Locate the cell with the specified text and output its (X, Y) center coordinate. 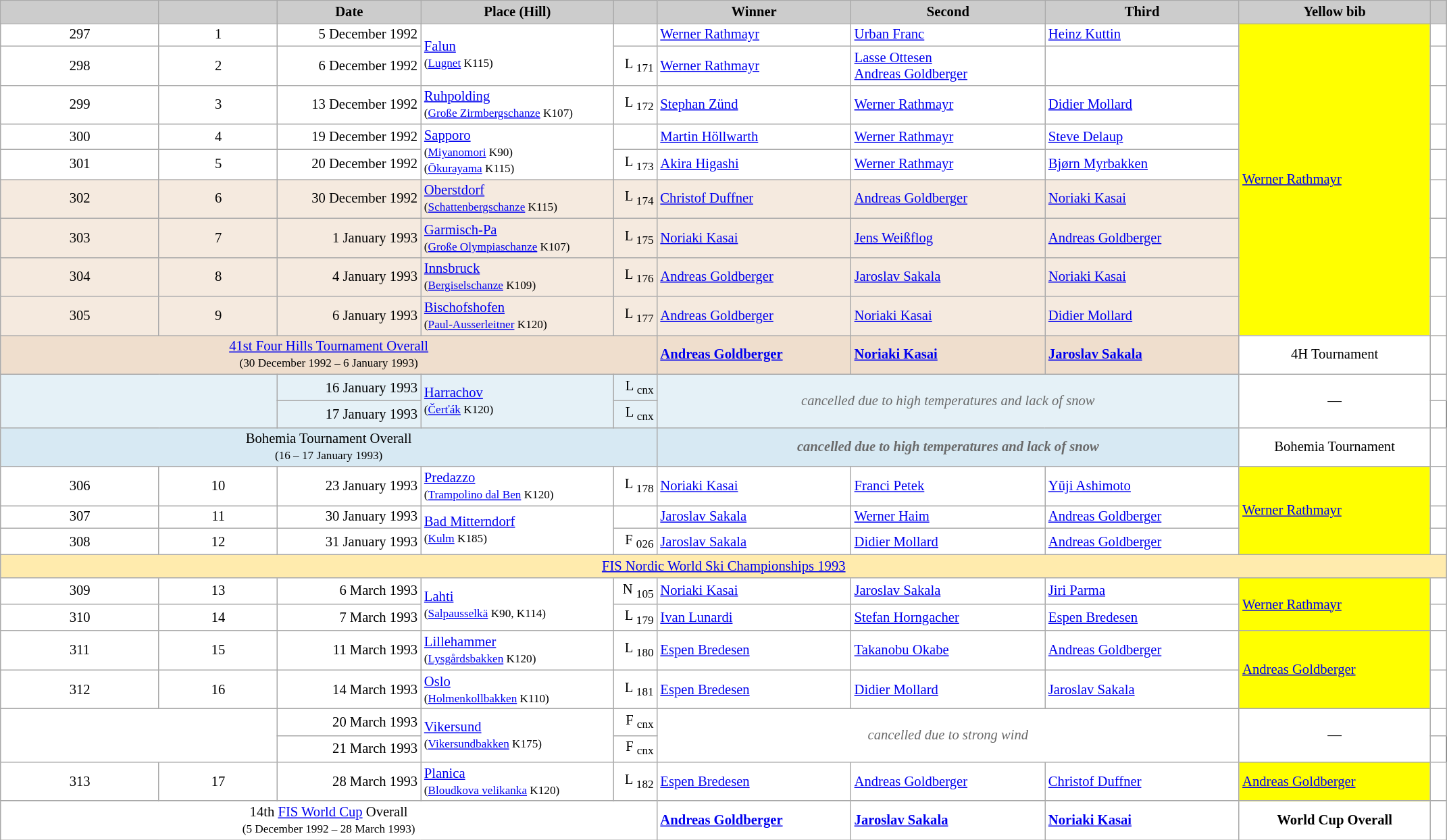
L 177 (636, 315)
L 178 (636, 485)
5 December 1992 (349, 34)
17 January 1993 (349, 413)
297 (80, 34)
303 (80, 238)
Werner Haim (948, 517)
4H Tournament (1335, 355)
L 174 (636, 199)
306 (80, 485)
298 (80, 65)
4 (218, 137)
Stefan Horngacher (948, 617)
9 (218, 315)
Oberstdorf(Schattenbergschanze K115) (517, 199)
cancelled due to strong wind (948, 735)
6 January 1993 (349, 315)
313 (80, 781)
L 180 (636, 650)
Planica(Bloudkova velikanka K120) (517, 781)
20 March 1993 (349, 721)
L 171 (636, 65)
311 (80, 650)
Predazzo(Trampolino dal Ben K120) (517, 485)
12 (218, 542)
6 (218, 199)
6 December 1992 (349, 65)
308 (80, 542)
13 (218, 590)
L 172 (636, 105)
Oslo(Holmenkollbakken K110) (517, 689)
16 (218, 689)
309 (80, 590)
L 181 (636, 689)
Garmisch-Pa(Große Olympiaschanze K107) (517, 238)
Falun(Lugnet K115) (517, 54)
30 December 1992 (349, 199)
31 January 1993 (349, 542)
4 January 1993 (349, 277)
L 176 (636, 277)
14 March 1993 (349, 689)
Third (1142, 11)
15 (218, 650)
Place (Hill) (517, 11)
8 (218, 277)
L 173 (636, 164)
Takanobu Okabe (948, 650)
17 (218, 781)
28 March 1993 (349, 781)
11 March 1993 (349, 650)
Lahti(Salpausselkä K90, K114) (517, 604)
11 (218, 517)
Franci Petek (948, 485)
30 January 1993 (349, 517)
7 (218, 238)
Second (948, 11)
Jiri Parma (1142, 590)
21 March 1993 (349, 748)
Heinz Kuttin (1142, 34)
302 (80, 199)
304 (80, 277)
10 (218, 485)
Sapporo(Miyanomori K90)(Ōkurayama K115) (517, 152)
World Cup Overall (1335, 820)
301 (80, 164)
41st Four Hills Tournament Overall(30 December 1992 – 6 January 1993) (329, 355)
1 January 1993 (349, 238)
299 (80, 105)
Yellow bib (1335, 11)
Vikersund(Vikersundbakken K175) (517, 735)
307 (80, 517)
L 182 (636, 781)
305 (80, 315)
Akira Higashi (754, 164)
N 105 (636, 590)
3 (218, 105)
Bohemia Tournament Overall(16 – 17 January 1993) (329, 447)
Martin Höllwarth (754, 137)
13 December 1992 (349, 105)
Bischofshofen(Paul-Ausserleitner K120) (517, 315)
Innsbruck(Bergiselschanze K109) (517, 277)
Bjørn Myrbakken (1142, 164)
Lasse Ottesen Andreas Goldberger (948, 65)
Steve Delaup (1142, 137)
14th FIS World Cup Overall(5 December 1992 – 28 March 1993) (329, 820)
6 March 1993 (349, 590)
Bohemia Tournament (1335, 447)
Ruhpolding(Große Zirmbergschanze K107) (517, 105)
23 January 1993 (349, 485)
F 026 (636, 542)
Urban Franc (948, 34)
FIS Nordic World Ski Championships 1993 (724, 566)
5 (218, 164)
300 (80, 137)
2 (218, 65)
L 179 (636, 617)
16 January 1993 (349, 388)
Lillehammer(Lysgårdsbakken K120) (517, 650)
20 December 1992 (349, 164)
14 (218, 617)
310 (80, 617)
Stephan Zünd (754, 105)
Jens Weißflog (948, 238)
Yūji Ashimoto (1142, 485)
L 175 (636, 238)
7 March 1993 (349, 617)
Winner (754, 11)
Bad Mitterndorf(Kulm K185) (517, 529)
312 (80, 689)
19 December 1992 (349, 137)
Harrachov(Čerťák K120) (517, 401)
1 (218, 34)
Date (349, 11)
Ivan Lunardi (754, 617)
